Output the [X, Y] coordinate of the center of the cell containing the given text.  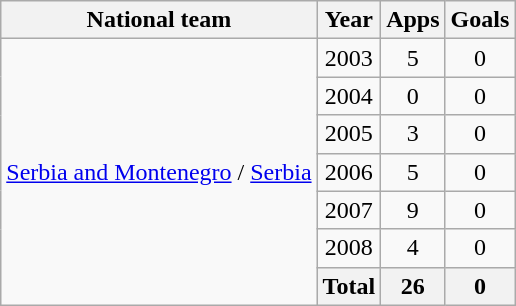
2006 [349, 172]
2007 [349, 210]
Year [349, 20]
26 [413, 286]
2003 [349, 58]
Apps [413, 20]
Serbia and Montenegro / Serbia [159, 172]
2005 [349, 134]
Total [349, 286]
2004 [349, 96]
National team [159, 20]
Goals [480, 20]
9 [413, 210]
2008 [349, 248]
3 [413, 134]
4 [413, 248]
